Detect which cell encompasses the target text, then output its (X, Y) center coordinate. 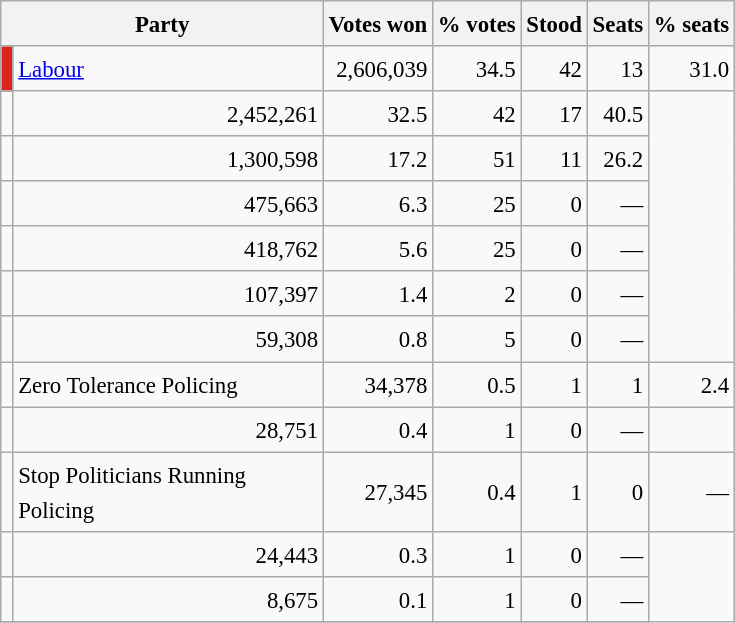
2 (477, 294)
% votes (477, 24)
11 (554, 158)
32.5 (378, 114)
31.0 (692, 68)
Stood (554, 24)
17.2 (378, 158)
34.5 (477, 68)
1,300,598 (168, 158)
Party (162, 24)
5 (477, 340)
24,443 (168, 554)
28,751 (168, 430)
6.3 (378, 204)
2.4 (692, 384)
Zero Tolerance Policing (168, 384)
13 (618, 68)
0.1 (378, 600)
1.4 (378, 294)
17 (554, 114)
5.6 (378, 248)
40.5 (618, 114)
Seats (618, 24)
2,452,261 (168, 114)
51 (477, 158)
2,606,039 (378, 68)
0.3 (378, 554)
Stop Politicians Running Policing (168, 492)
418,762 (168, 248)
27,345 (378, 492)
Labour (168, 68)
8,675 (168, 600)
107,397 (168, 294)
0.8 (378, 340)
34,378 (378, 384)
26.2 (618, 158)
59,308 (168, 340)
Votes won (378, 24)
475,663 (168, 204)
% seats (692, 24)
0.5 (477, 384)
